Identify which cell holds the provided text, then report its [X, Y] central coordinate. 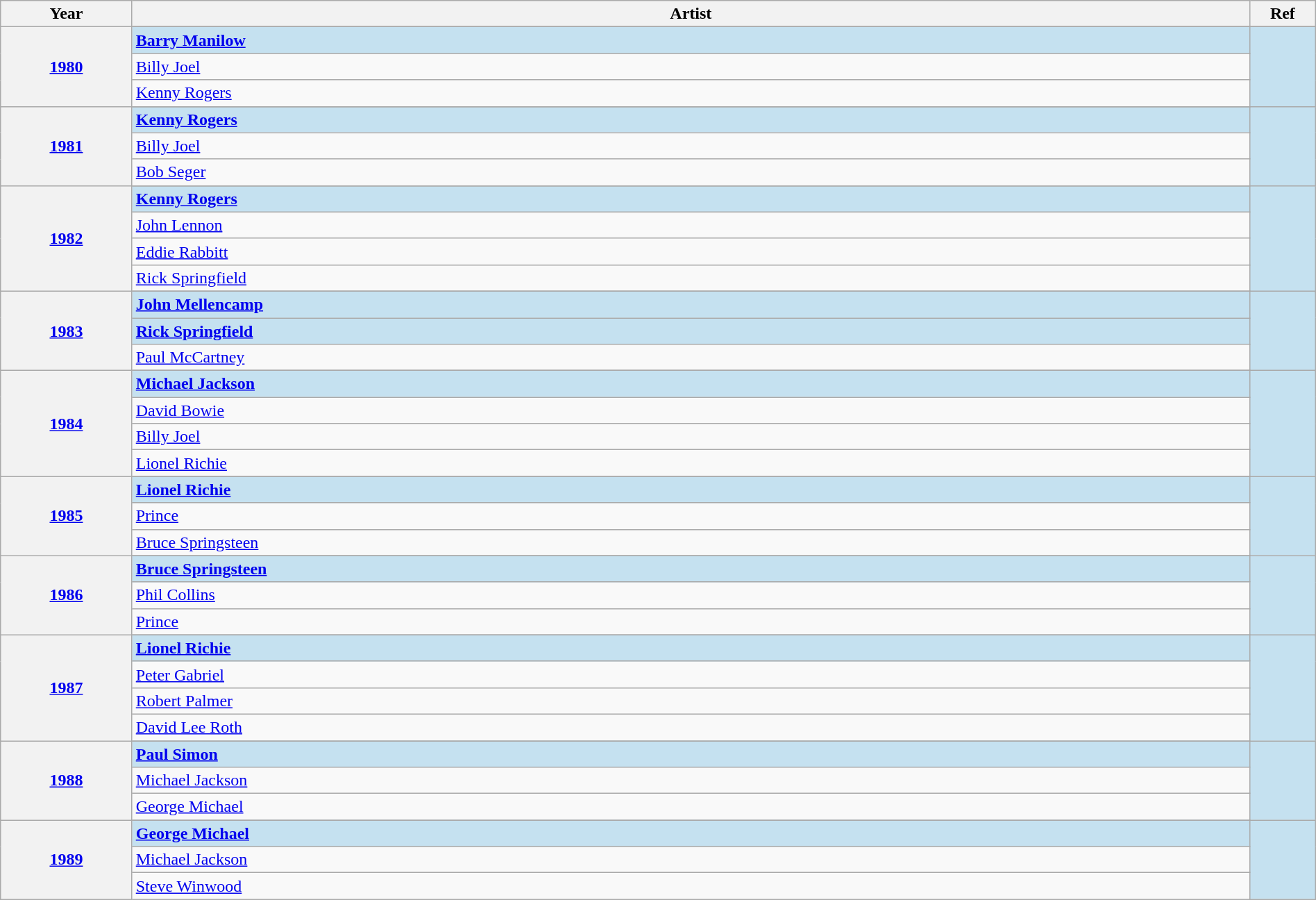
1982 [67, 238]
1988 [67, 780]
John Mellencamp [691, 304]
1987 [67, 687]
1980 [67, 67]
1983 [67, 331]
Peter Gabriel [691, 674]
1989 [67, 860]
Paul Simon [691, 753]
Eddie Rabbitt [691, 251]
Paul McCartney [691, 358]
John Lennon [691, 225]
Steve Winwood [691, 886]
1986 [67, 595]
1984 [67, 424]
Year [67, 14]
Barry Manilow [691, 40]
1985 [67, 516]
David Lee Roth [691, 727]
David Bowie [691, 410]
Robert Palmer [691, 701]
1981 [67, 146]
Bob Seger [691, 172]
Ref [1283, 14]
Phil Collins [691, 595]
Artist [691, 14]
